Capture the cell that displays the provided text and extract its (x, y) central coordinate. 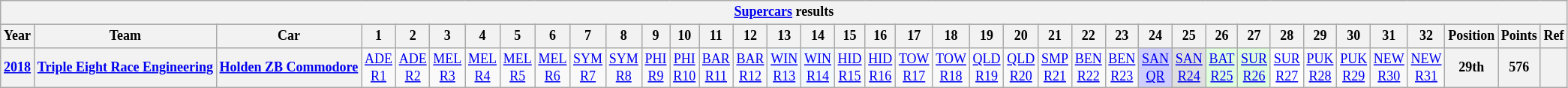
SURR27 (1287, 68)
Position (1472, 36)
13 (785, 36)
SURR26 (1254, 68)
SANR24 (1188, 68)
BARR11 (716, 68)
Car (288, 36)
MELR3 (447, 68)
PHIR9 (656, 68)
31 (1389, 36)
PHIR10 (684, 68)
ADER2 (413, 68)
20 (1021, 36)
NEWR30 (1389, 68)
2018 (18, 68)
WINR14 (818, 68)
12 (750, 36)
MELR4 (483, 68)
10 (684, 36)
576 (1520, 68)
MELR6 (552, 68)
TOWR18 (951, 68)
1 (379, 36)
22 (1088, 36)
Team (125, 36)
Triple Eight Race Engineering (125, 68)
ADER1 (379, 68)
14 (818, 36)
27 (1254, 36)
BARR12 (750, 68)
9 (656, 36)
QLDR20 (1021, 68)
15 (849, 36)
Year (18, 36)
Ref (1554, 36)
25 (1188, 36)
8 (623, 36)
29 (1320, 36)
5 (518, 36)
2 (413, 36)
3 (447, 36)
7 (588, 36)
BATR25 (1221, 68)
28 (1287, 36)
SMPR21 (1055, 68)
Holden ZB Commodore (288, 68)
TOWR17 (914, 68)
19 (987, 36)
Points (1520, 36)
18 (951, 36)
SYMR7 (588, 68)
HIDR16 (881, 68)
32 (1426, 36)
WINR13 (785, 68)
16 (881, 36)
29th (1472, 68)
11 (716, 36)
30 (1353, 36)
21 (1055, 36)
26 (1221, 36)
MELR5 (518, 68)
23 (1122, 36)
6 (552, 36)
NEWR31 (1426, 68)
SYMR8 (623, 68)
QLDR19 (987, 68)
Supercars results (784, 12)
4 (483, 36)
PUKR28 (1320, 68)
BENR22 (1088, 68)
PUKR29 (1353, 68)
SANQR (1155, 68)
BENR23 (1122, 68)
HIDR15 (849, 68)
17 (914, 36)
24 (1155, 36)
